Pinpoint the cell where the given text exists, returning its (x, y) midpoint coordinate. 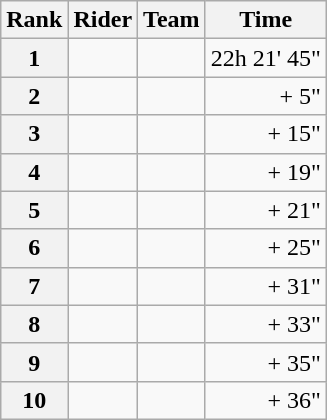
Time (266, 20)
+ 33" (266, 324)
9 (34, 362)
+ 25" (266, 248)
Rank (34, 20)
+ 19" (266, 172)
Team (172, 20)
+ 15" (266, 134)
7 (34, 286)
4 (34, 172)
22h 21' 45" (266, 58)
+ 35" (266, 362)
+ 31" (266, 286)
2 (34, 96)
+ 36" (266, 400)
8 (34, 324)
6 (34, 248)
+ 21" (266, 210)
+ 5" (266, 96)
1 (34, 58)
5 (34, 210)
Rider (103, 20)
3 (34, 134)
10 (34, 400)
